For the text-containing cell, return its midpoint in [x, y] coordinate format. 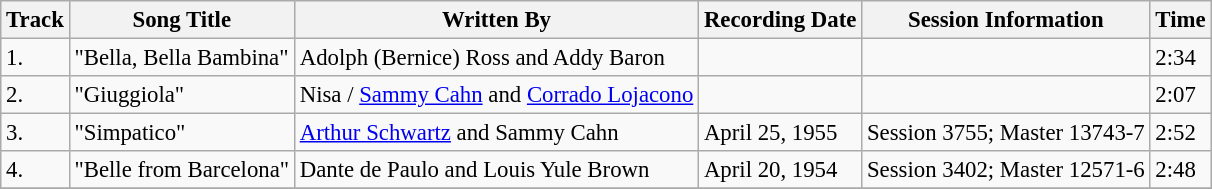
2:07 [1180, 95]
Written By [496, 20]
2. [35, 95]
Track [35, 20]
"Simpatico" [182, 133]
"Giuggiola" [182, 95]
Session Information [1006, 20]
2:34 [1180, 58]
2:48 [1180, 170]
1. [35, 58]
2:52 [1180, 133]
Adolph (Bernice) Ross and Addy Baron [496, 58]
April 20, 1954 [780, 170]
Song Title [182, 20]
Session 3402; Master 12571-6 [1006, 170]
4. [35, 170]
Dante de Paulo and Louis Yule Brown [496, 170]
April 25, 1955 [780, 133]
Time [1180, 20]
"Bella, Bella Bambina" [182, 58]
Nisa / Sammy Cahn and Corrado Lojacono [496, 95]
3. [35, 133]
"Belle from Barcelona" [182, 170]
Recording Date [780, 20]
Arthur Schwartz and Sammy Cahn [496, 133]
Session 3755; Master 13743-7 [1006, 133]
